Identify which cell holds the provided text, then report its [x, y] central coordinate. 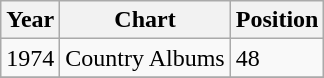
Year [30, 20]
Position [277, 20]
Country Albums [145, 58]
Chart [145, 20]
48 [277, 58]
1974 [30, 58]
